Detect which cell encompasses the target text, then output its (X, Y) center coordinate. 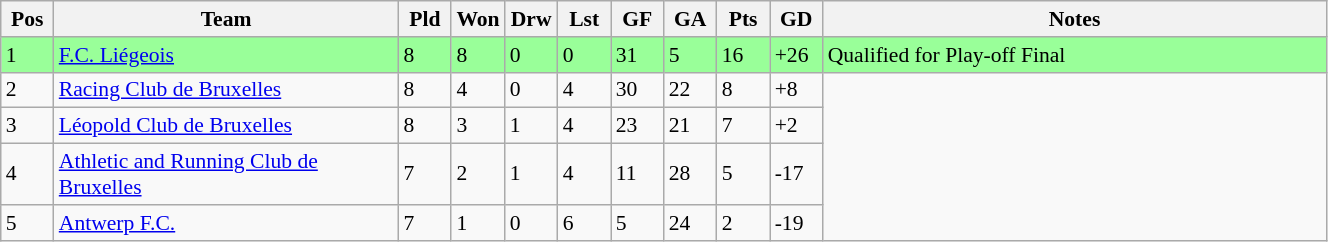
11 (638, 174)
21 (690, 126)
Athletic and Running Club de Bruxelles (226, 174)
31 (638, 55)
-17 (796, 174)
Pld (424, 19)
Lst (584, 19)
22 (690, 90)
Qualified for Play-off Final (1075, 55)
28 (690, 174)
GD (796, 19)
Team (226, 19)
24 (690, 223)
GF (638, 19)
6 (584, 223)
30 (638, 90)
Notes (1075, 19)
F.C. Liégeois (226, 55)
Léopold Club de Bruxelles (226, 126)
+8 (796, 90)
Antwerp F.C. (226, 223)
Pts (744, 19)
23 (638, 126)
+26 (796, 55)
-19 (796, 223)
16 (744, 55)
GA (690, 19)
Drw (532, 19)
Won (478, 19)
+2 (796, 126)
Racing Club de Bruxelles (226, 90)
Pos (28, 19)
